Identify which cell holds the provided text, then report its (x, y) central coordinate. 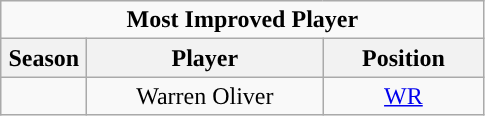
Position (404, 58)
WR (404, 96)
Player (205, 58)
Warren Oliver (205, 96)
Most Improved Player (242, 20)
Season (44, 58)
